Identify which cell holds the provided text, then report its [x, y] central coordinate. 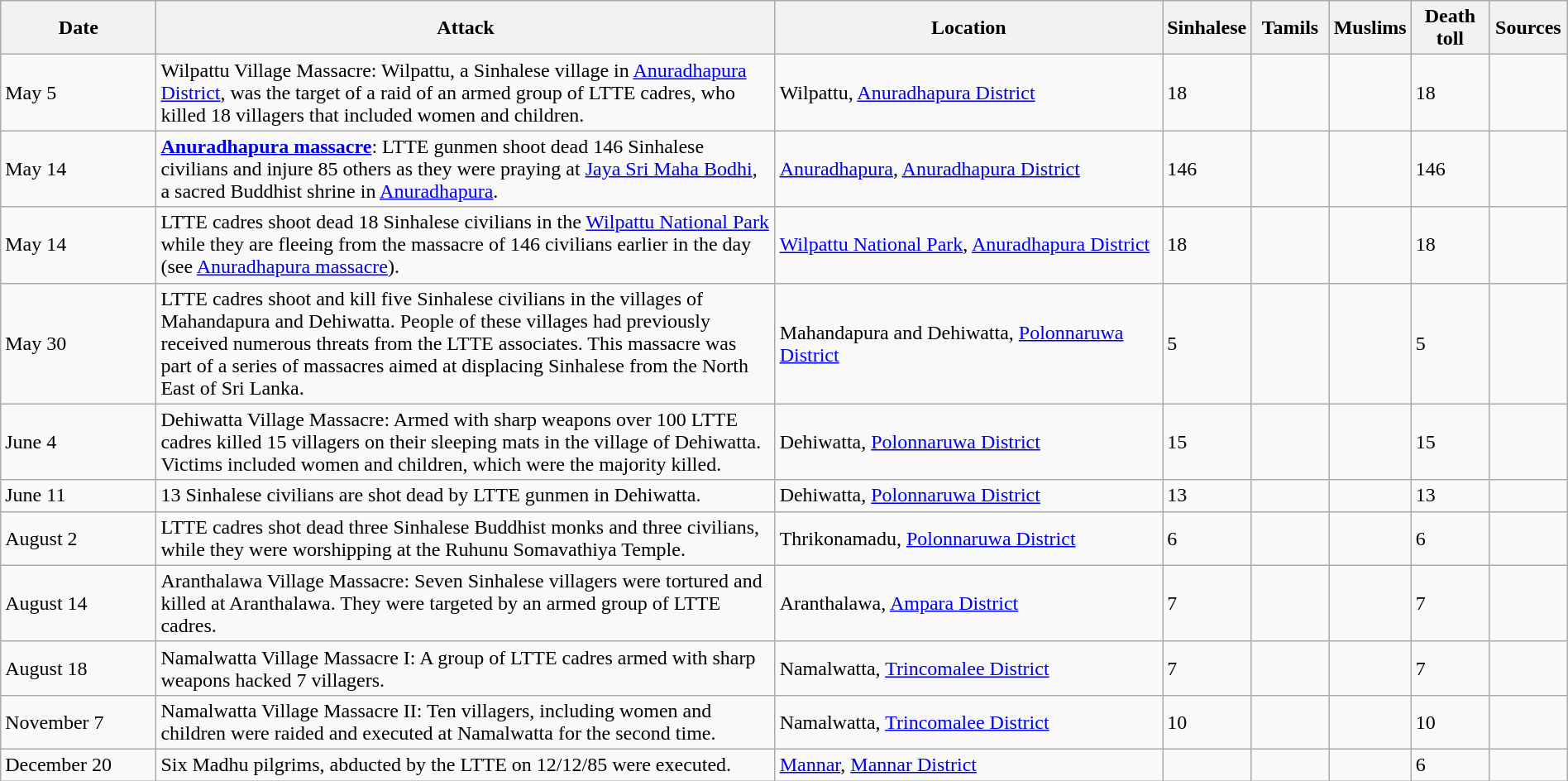
Sources [1528, 28]
Attack [466, 28]
Tamils [1290, 28]
August 14 [79, 603]
Date [79, 28]
May 30 [79, 343]
Death toll [1450, 28]
Namalwatta Village Massacre I: A group of LTTE cadres armed with sharp weapons hacked 7 villagers. [466, 668]
Six Madhu pilgrims, abducted by the LTTE on 12/12/85 were executed. [466, 764]
Namalwatta Village Massacre II: Ten villagers, including women and children were raided and executed at Namalwatta for the second time. [466, 721]
Sinhalese [1207, 28]
Mannar, Mannar District [968, 764]
December 20 [79, 764]
Muslims [1370, 28]
Thrikonamadu, Polonnaruwa District [968, 538]
Aranthalawa Village Massacre: Seven Sinhalese villagers were tortured and killed at Aranthalawa. They were targeted by an armed group of LTTE cadres. [466, 603]
Anuradhapura, Anuradhapura District [968, 169]
June 11 [79, 496]
June 4 [79, 442]
Wilpattu, Anuradhapura District [968, 93]
November 7 [79, 721]
Location [968, 28]
Mahandapura and Dehiwatta, Polonnaruwa District [968, 343]
Aranthalawa, Ampara District [968, 603]
August 18 [79, 668]
LTTE cadres shot dead three Sinhalese Buddhist monks and three civilians, while they were worshipping at the Ruhunu Somavathiya Temple. [466, 538]
May 5 [79, 93]
13 Sinhalese civilians are shot dead by LTTE gunmen in Dehiwatta. [466, 496]
August 2 [79, 538]
Wilpattu National Park, Anuradhapura District [968, 245]
